Capture the cell that displays the provided text and extract its [x, y] central coordinate. 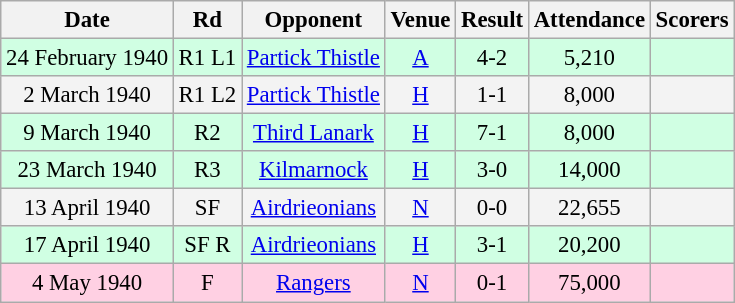
Scorers [692, 20]
Attendance [589, 20]
Date [88, 20]
R1 L1 [207, 58]
R3 [207, 170]
17 April 1940 [88, 245]
SF R [207, 245]
4-2 [492, 58]
Rd [207, 20]
R1 L2 [207, 95]
5,210 [589, 58]
0-0 [492, 208]
13 April 1940 [88, 208]
9 March 1940 [88, 133]
Venue [420, 20]
R2 [207, 133]
20,200 [589, 245]
0-1 [492, 283]
Rangers [314, 283]
23 March 1940 [88, 170]
75,000 [589, 283]
14,000 [589, 170]
2 March 1940 [88, 95]
Result [492, 20]
4 May 1940 [88, 283]
1-1 [492, 95]
A [420, 58]
22,655 [589, 208]
Third Lanark [314, 133]
Kilmarnock [314, 170]
Opponent [314, 20]
SF [207, 208]
F [207, 283]
3-1 [492, 245]
3-0 [492, 170]
24 February 1940 [88, 58]
7-1 [492, 133]
